Capture the cell that displays the provided text and extract its [X, Y] central coordinate. 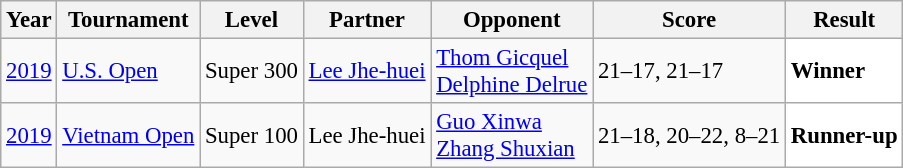
Guo Xinwa Zhang Shuxian [512, 136]
Year [29, 20]
21–18, 20–22, 8–21 [690, 136]
Level [252, 20]
Score [690, 20]
Tournament [128, 20]
Thom Gicquel Delphine Delrue [512, 72]
U.S. Open [128, 72]
21–17, 21–17 [690, 72]
Runner-up [844, 136]
Super 100 [252, 136]
Partner [367, 20]
Super 300 [252, 72]
Vietnam Open [128, 136]
Opponent [512, 20]
Winner [844, 72]
Result [844, 20]
